Scan for the cell matching the given text and deliver its [x, y] coordinate at center. 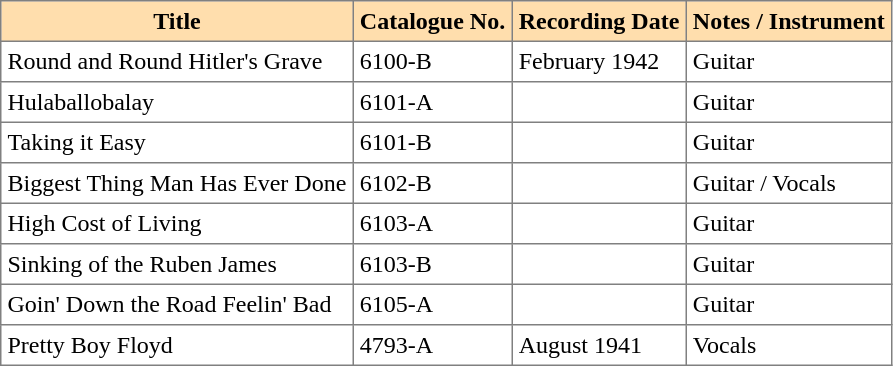
Hulaballobalay [177, 102]
Title [177, 21]
Sinking of the Ruben James [177, 264]
6101-B [432, 142]
Recording Date [599, 21]
Catalogue No. [432, 21]
Guitar / Vocals [789, 183]
6103-A [432, 223]
Notes / Instrument [789, 21]
Pretty Boy Floyd [177, 345]
February 1942 [599, 61]
Taking it Easy [177, 142]
Biggest Thing Man Has Ever Done [177, 183]
August 1941 [599, 345]
6100-B [432, 61]
Vocals [789, 345]
6102-B [432, 183]
6105-A [432, 304]
6101-A [432, 102]
4793-A [432, 345]
Round and Round Hitler's Grave [177, 61]
High Cost of Living [177, 223]
Goin' Down the Road Feelin' Bad [177, 304]
6103-B [432, 264]
